Return [x, y] of the center of cell containing provided text 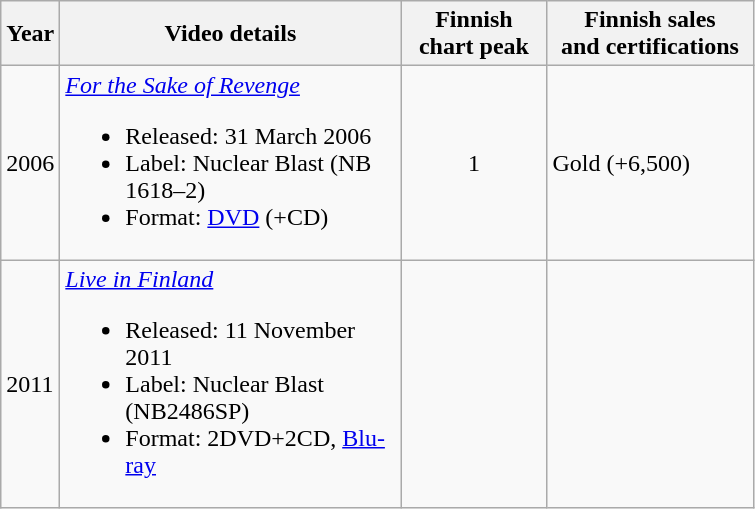
2011 [30, 384]
Finnish sales and certifications [650, 34]
Gold (+6,500) [650, 163]
Year [30, 34]
1 [474, 163]
Live in FinlandReleased: 11 November 2011Label: Nuclear Blast (NB2486SP)Format: 2DVD+2CD, Blu-ray [230, 384]
Video details [230, 34]
For the Sake of RevengeReleased: 31 March 2006Label: Nuclear Blast (NB 1618–2)Format: DVD (+CD) [230, 163]
Finnishchart peak [474, 34]
2006 [30, 163]
